Provide the [X, Y] coordinate of the cell's center where the given text is located.  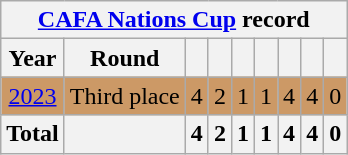
Third place [124, 96]
2023 [33, 96]
Total [33, 134]
CAFA Nations Cup record [174, 20]
Year [33, 58]
Round [124, 58]
